Detect which cell encompasses the target text, then output its (X, Y) center coordinate. 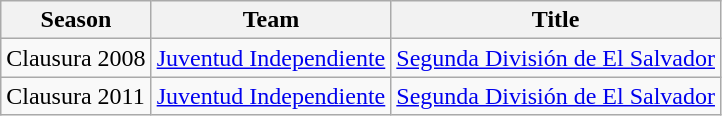
Team (271, 20)
Clausura 2008 (76, 58)
Title (556, 20)
Clausura 2011 (76, 96)
Season (76, 20)
